Extract the (X, Y) coordinate from the center of the cell holding the provided text.  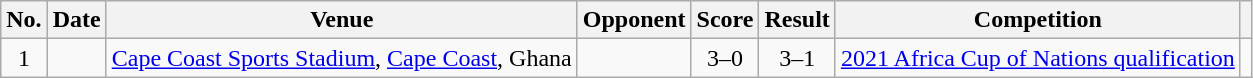
3–0 (725, 58)
3–1 (797, 58)
Score (725, 20)
Competition (1038, 20)
1 (24, 58)
2021 Africa Cup of Nations qualification (1038, 58)
No. (24, 20)
Venue (342, 20)
Cape Coast Sports Stadium, Cape Coast, Ghana (342, 58)
Opponent (634, 20)
Result (797, 20)
Date (76, 20)
